Detect which cell encompasses the target text, then output its (x, y) center coordinate. 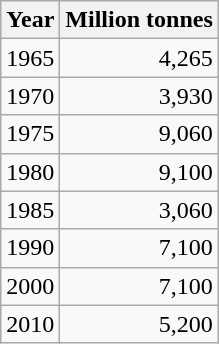
1970 (30, 96)
1980 (30, 172)
2010 (30, 324)
3,930 (139, 96)
1975 (30, 134)
1965 (30, 58)
9,060 (139, 134)
Year (30, 20)
9,100 (139, 172)
1990 (30, 248)
Million tonnes (139, 20)
4,265 (139, 58)
5,200 (139, 324)
3,060 (139, 210)
1985 (30, 210)
2000 (30, 286)
